Locate the cell with the specified text and output its (X, Y) center coordinate. 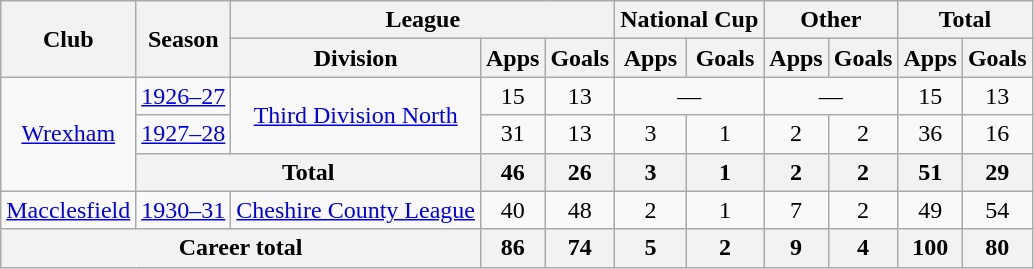
1930–31 (184, 210)
5 (651, 248)
Wrexham (68, 134)
1926–27 (184, 96)
Cheshire County League (356, 210)
Macclesfield (68, 210)
100 (930, 248)
51 (930, 172)
League (423, 20)
4 (863, 248)
29 (997, 172)
Career total (241, 248)
1927–28 (184, 134)
86 (512, 248)
National Cup (690, 20)
Third Division North (356, 115)
36 (930, 134)
80 (997, 248)
Other (831, 20)
Club (68, 39)
Season (184, 39)
40 (512, 210)
31 (512, 134)
54 (997, 210)
49 (930, 210)
46 (512, 172)
7 (796, 210)
9 (796, 248)
Division (356, 58)
16 (997, 134)
26 (580, 172)
74 (580, 248)
48 (580, 210)
